Return (x, y) of the center of cell containing provided text 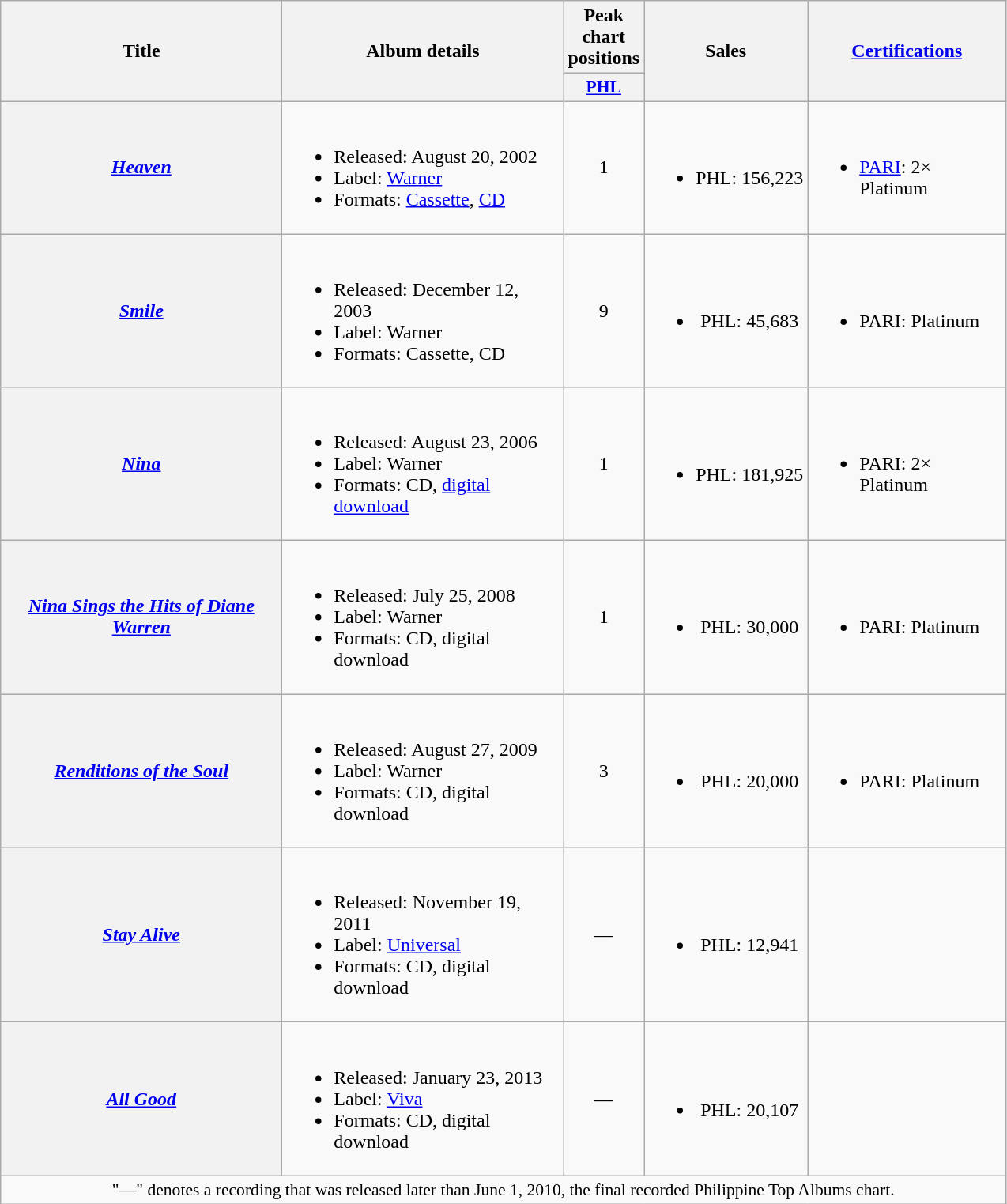
Album details (423, 51)
All Good (141, 1099)
Certifications (907, 51)
Released: August 23, 2006Label: WarnerFormats: CD, digital download (423, 464)
Released: August 20, 2002Label: WarnerFormats: Cassette, CD (423, 168)
9 (604, 311)
Peak chart positions (604, 37)
Renditions of the Soul (141, 771)
Released: August 27, 2009Label: WarnerFormats: CD, digital download (423, 771)
PHL: 181,925 (726, 464)
PHL (604, 88)
Released: January 23, 2013Label: VivaFormats: CD, digital download (423, 1099)
PHL: 12,941 (726, 934)
Smile (141, 311)
Released: December 12, 2003Label: WarnerFormats: Cassette, CD (423, 311)
PHL: 45,683 (726, 311)
3 (604, 771)
PHL: 20,107 (726, 1099)
Heaven (141, 168)
Released: November 19, 2011Label: UniversalFormats: CD, digital download (423, 934)
Nina Sings the Hits of Diane Warren (141, 617)
PHL: 30,000 (726, 617)
Sales (726, 51)
"—" denotes a recording that was released later than June 1, 2010, the final recorded Philippine Top Albums chart. (503, 1190)
Released: July 25, 2008Label: WarnerFormats: CD, digital download (423, 617)
Title (141, 51)
PHL: 156,223 (726, 168)
PHL: 20,000 (726, 771)
Nina (141, 464)
Stay Alive (141, 934)
